Output the (x, y) coordinate of the center of the cell containing the given text.  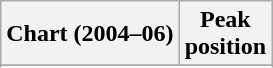
Peakposition (225, 34)
Chart (2004–06) (90, 34)
